Determine the (X, Y) coordinate at the center of the cell enclosing the given text.  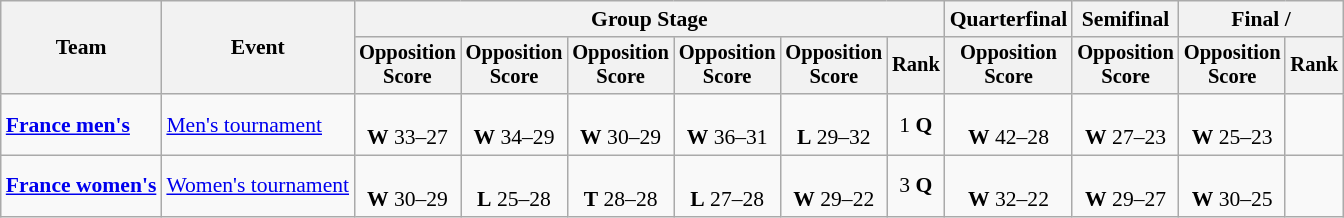
W 33–27 (408, 124)
W 34–29 (514, 124)
T 28–28 (620, 186)
Semifinal (1126, 19)
Men's tournament (258, 124)
L 29–32 (834, 124)
W 29–27 (1126, 186)
Team (82, 48)
Final / (1261, 19)
W 29–22 (834, 186)
Group Stage (650, 19)
W 36–31 (728, 124)
3 Q (916, 186)
L 25–28 (514, 186)
W 42–28 (1009, 124)
W 30–25 (1232, 186)
W 32–22 (1009, 186)
Women's tournament (258, 186)
Quarterfinal (1009, 19)
W 25–23 (1232, 124)
Event (258, 48)
France women's (82, 186)
L 27–28 (728, 186)
W 27–23 (1126, 124)
1 Q (916, 124)
France men's (82, 124)
